Return [X, Y] of the center of cell containing provided text 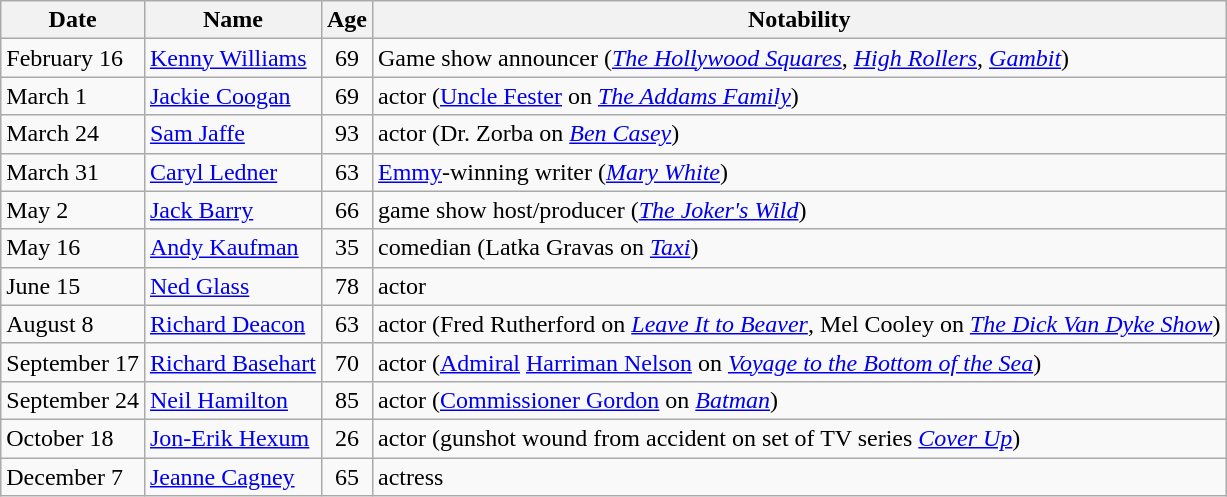
Jackie Coogan [232, 96]
February 16 [73, 58]
66 [346, 210]
85 [346, 400]
Age [346, 20]
September 24 [73, 400]
actor (Uncle Fester on The Addams Family) [799, 96]
93 [346, 134]
March 24 [73, 134]
70 [346, 362]
78 [346, 286]
game show host/producer (The Joker's Wild) [799, 210]
December 7 [73, 477]
October 18 [73, 438]
actress [799, 477]
Emmy-winning writer (Mary White) [799, 172]
actor [799, 286]
Caryl Ledner [232, 172]
May 2 [73, 210]
Richard Basehart [232, 362]
comedian (Latka Gravas on Taxi) [799, 248]
Name [232, 20]
Neil Hamilton [232, 400]
March 31 [73, 172]
Jeanne Cagney [232, 477]
Notability [799, 20]
Richard Deacon [232, 324]
65 [346, 477]
May 16 [73, 248]
actor (Commissioner Gordon on Batman) [799, 400]
Kenny Williams [232, 58]
Jack Barry [232, 210]
Jon-Erik Hexum [232, 438]
Ned Glass [232, 286]
actor (Dr. Zorba on Ben Casey) [799, 134]
March 1 [73, 96]
September 17 [73, 362]
35 [346, 248]
August 8 [73, 324]
actor (Fred Rutherford on Leave It to Beaver, Mel Cooley on The Dick Van Dyke Show) [799, 324]
26 [346, 438]
actor (gunshot wound from accident on set of TV series Cover Up) [799, 438]
actor (Admiral Harriman Nelson on Voyage to the Bottom of the Sea) [799, 362]
June 15 [73, 286]
Date [73, 20]
Andy Kaufman [232, 248]
Game show announcer (The Hollywood Squares, High Rollers, Gambit) [799, 58]
Sam Jaffe [232, 134]
